Scan for the cell matching the given text and deliver its (X, Y) coordinate at center. 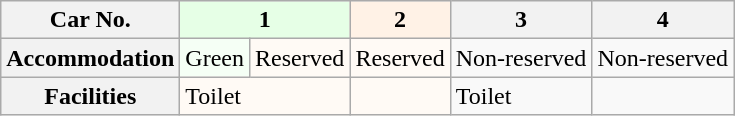
1 (265, 20)
3 (521, 20)
4 (663, 20)
2 (400, 20)
Green (215, 58)
Facilities (90, 96)
Accommodation (90, 58)
Car No. (90, 20)
